Search for the cell housing the specified text and yield its [X, Y] center coordinate. 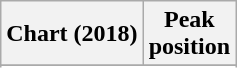
Chart (2018) [72, 34]
Peakposition [189, 34]
